Detect which cell encompasses the target text, then output its [x, y] center coordinate. 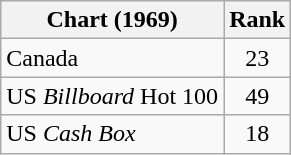
Chart (1969) [112, 20]
US Billboard Hot 100 [112, 96]
23 [258, 58]
Canada [112, 58]
49 [258, 96]
18 [258, 134]
US Cash Box [112, 134]
Rank [258, 20]
